Pinpoint the cell where the given text exists, returning its (x, y) midpoint coordinate. 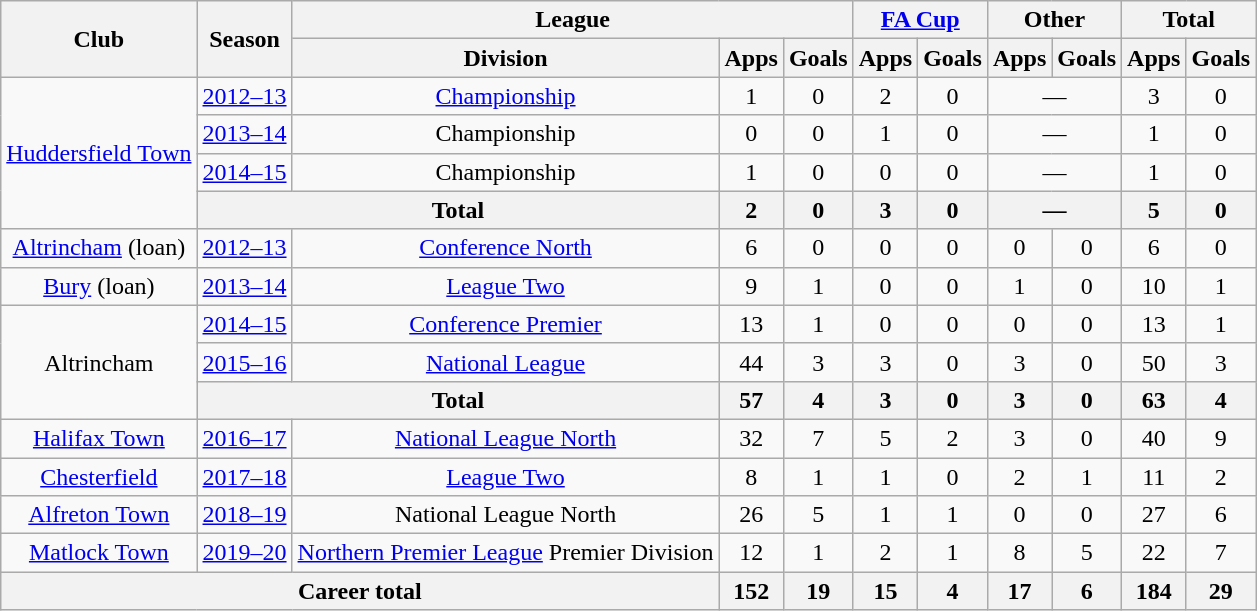
15 (885, 591)
2015–16 (244, 362)
Northern Premier League Premier Division (506, 553)
Career total (360, 591)
17 (1019, 591)
Conference Premier (506, 324)
22 (1154, 553)
50 (1154, 362)
Division (506, 58)
44 (751, 362)
Huddersfield Town (99, 153)
2019–20 (244, 553)
Club (99, 39)
11 (1154, 477)
2018–19 (244, 515)
National League (506, 362)
2016–17 (244, 438)
63 (1154, 400)
Chesterfield (99, 477)
Altrincham (loan) (99, 248)
29 (1221, 591)
Conference North (506, 248)
Altrincham (99, 362)
40 (1154, 438)
10 (1154, 286)
57 (751, 400)
Halifax Town (99, 438)
26 (751, 515)
FA Cup (920, 20)
27 (1154, 515)
Other (1054, 20)
2017–18 (244, 477)
Bury (loan) (99, 286)
Alfreton Town (99, 515)
32 (751, 438)
12 (751, 553)
19 (818, 591)
Matlock Town (99, 553)
League (572, 20)
152 (751, 591)
184 (1154, 591)
Season (244, 39)
